Return (x, y) of the center of cell containing provided text 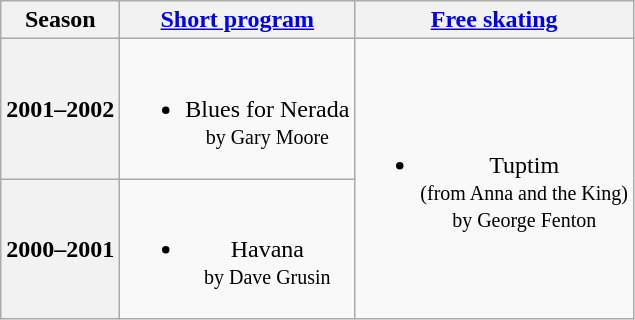
Season (60, 20)
2000–2001 (60, 249)
Short program (238, 20)
2001–2002 (60, 109)
Havana by Dave Grusin (238, 249)
Free skating (494, 20)
Blues for Nerada by Gary Moore (238, 109)
Tuptim (from Anna and the King) by George Fenton (494, 179)
